Pinpoint the cell where the given text exists, returning its (x, y) midpoint coordinate. 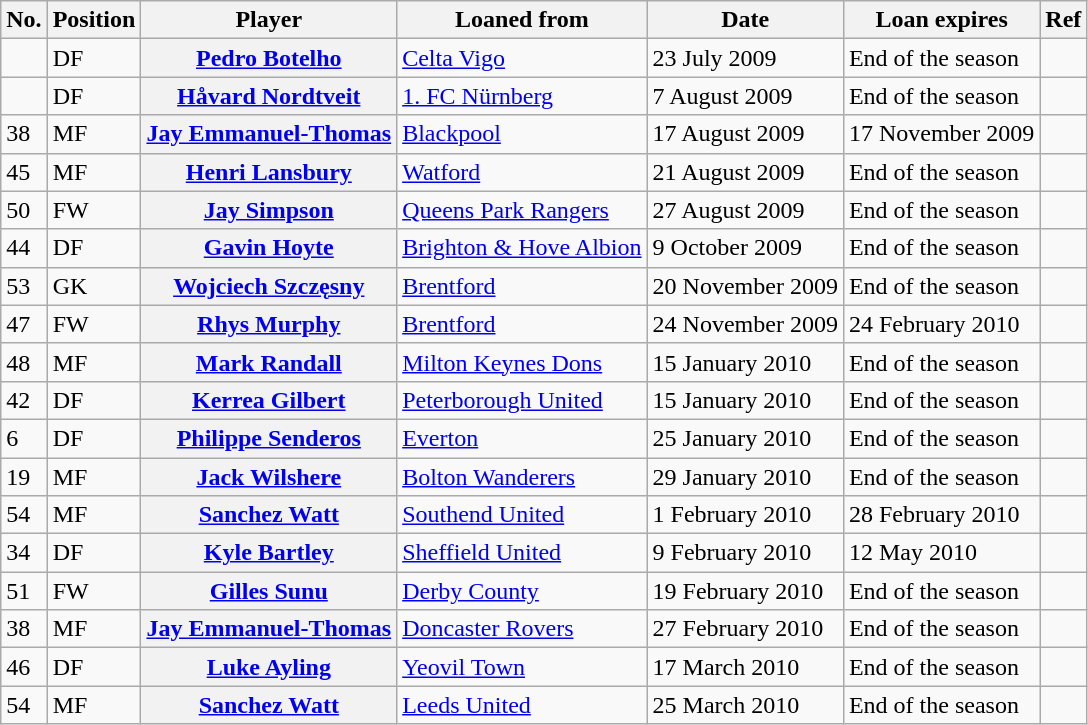
51 (24, 591)
Watford (522, 172)
47 (24, 324)
53 (24, 286)
21 August 2009 (745, 172)
Yeovil Town (522, 667)
Peterborough United (522, 400)
Kerrea Gilbert (269, 400)
50 (24, 210)
19 (24, 477)
Kyle Bartley (269, 553)
Bolton Wanderers (522, 477)
Player (269, 20)
Blackpool (522, 134)
Southend United (522, 515)
27 February 2010 (745, 629)
34 (24, 553)
Sheffield United (522, 553)
Doncaster Rovers (522, 629)
Luke Ayling (269, 667)
Derby County (522, 591)
25 March 2010 (745, 705)
45 (24, 172)
Milton Keynes Dons (522, 362)
Gavin Hoyte (269, 248)
Loaned from (522, 20)
Philippe Senderos (269, 438)
Queens Park Rangers (522, 210)
Pedro Botelho (269, 58)
1. FC Nürnberg (522, 96)
Håvard Nordtveit (269, 96)
Position (94, 20)
46 (24, 667)
Loan expires (941, 20)
1 February 2010 (745, 515)
17 November 2009 (941, 134)
9 February 2010 (745, 553)
12 May 2010 (941, 553)
Rhys Murphy (269, 324)
Jack Wilshere (269, 477)
Date (745, 20)
25 January 2010 (745, 438)
No. (24, 20)
27 August 2009 (745, 210)
Gilles Sunu (269, 591)
17 March 2010 (745, 667)
Ref (1064, 20)
24 November 2009 (745, 324)
17 August 2009 (745, 134)
6 (24, 438)
Brighton & Hove Albion (522, 248)
24 February 2010 (941, 324)
9 October 2009 (745, 248)
20 November 2009 (745, 286)
48 (24, 362)
28 February 2010 (941, 515)
Mark Randall (269, 362)
Everton (522, 438)
29 January 2010 (745, 477)
Henri Lansbury (269, 172)
GK (94, 286)
19 February 2010 (745, 591)
Wojciech Szczęsny (269, 286)
Leeds United (522, 705)
44 (24, 248)
42 (24, 400)
Jay Simpson (269, 210)
23 July 2009 (745, 58)
7 August 2009 (745, 96)
Celta Vigo (522, 58)
